For the text-containing cell, return its midpoint in (x, y) coordinate format. 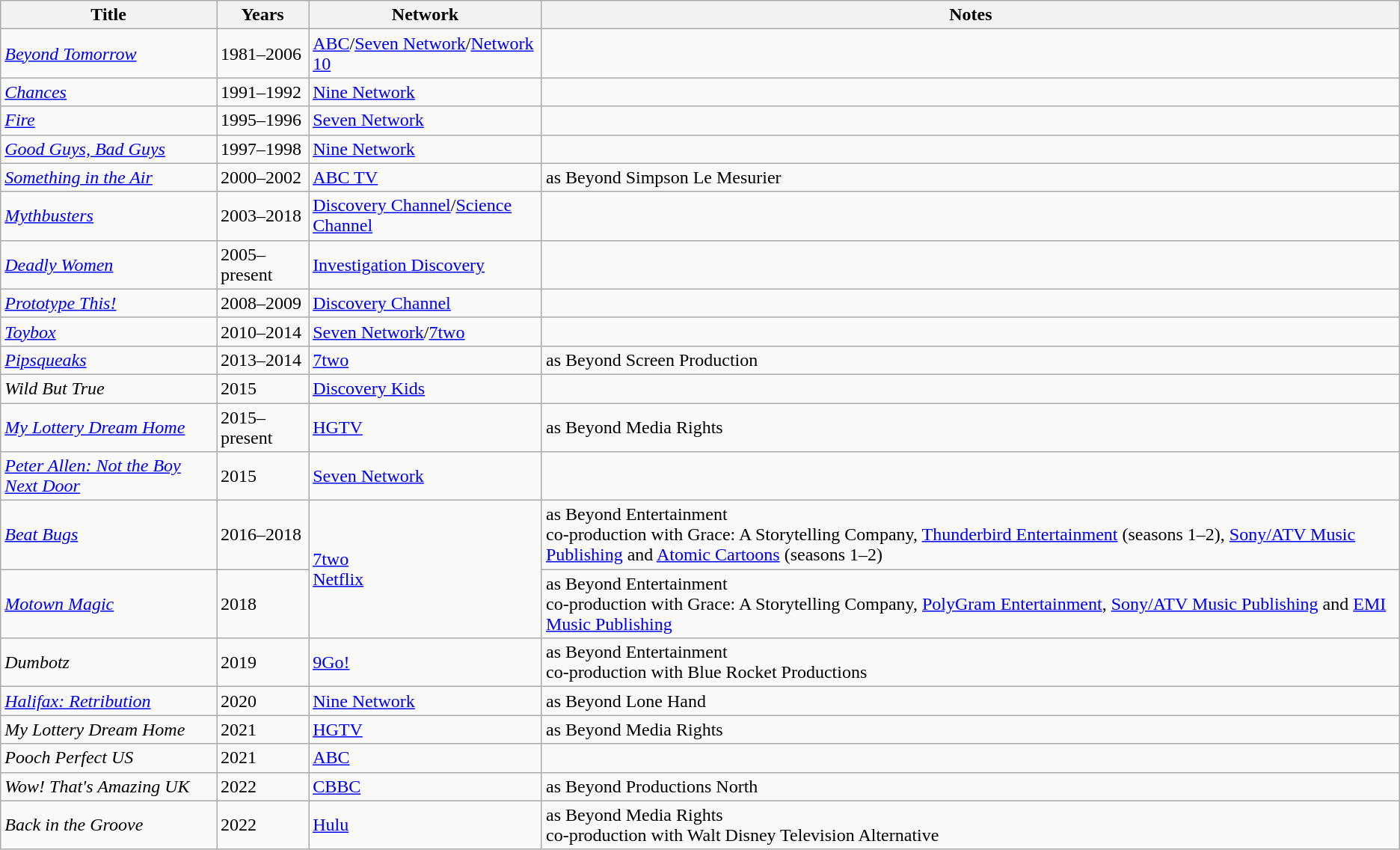
2003–2018 (263, 215)
Something in the Air (109, 177)
Halifax: Retribution (109, 701)
Notes (971, 15)
Pooch Perfect US (109, 758)
Dumbotz (109, 663)
Discovery Channel (426, 303)
Pipsqueaks (109, 360)
Peter Allen: Not the Boy Next Door (109, 476)
CBBC (426, 786)
as Beyond Screen Production (971, 360)
Motown Magic (109, 604)
Fire (109, 120)
ABC TV (426, 177)
Seven Network/7two (426, 331)
1981–2006 (263, 54)
2010–2014 (263, 331)
Good Guys, Bad Guys (109, 149)
Investigation Discovery (426, 265)
1995–1996 (263, 120)
as Beyond Productions North (971, 786)
1997–1998 (263, 149)
as Beyond Lone Hand (971, 701)
as Beyond Media Rightsco-production with Walt Disney Television Alternative (971, 825)
Back in the Groove (109, 825)
Years (263, 15)
Mythbusters (109, 215)
2018 (263, 604)
Wow! That's Amazing UK (109, 786)
1991–1992 (263, 92)
2008–2009 (263, 303)
Hulu (426, 825)
7two (426, 360)
Deadly Women (109, 265)
Prototype This! (109, 303)
Title (109, 15)
2020 (263, 701)
2005–present (263, 265)
Discovery Channel/Science Channel (426, 215)
as Beyond Entertainmentco-production with Grace: A Storytelling Company, PolyGram Entertainment, Sony/ATV Music Publishing and EMI Music Publishing (971, 604)
2015–present (263, 426)
9Go! (426, 663)
2000–2002 (263, 177)
Chances (109, 92)
ABC (426, 758)
2019 (263, 663)
Network (426, 15)
ABC/Seven Network/Network 10 (426, 54)
Toybox (109, 331)
Beyond Tomorrow (109, 54)
7twoNetflix (426, 569)
Beat Bugs (109, 535)
2013–2014 (263, 360)
2016–2018 (263, 535)
Wild But True (109, 388)
Discovery Kids (426, 388)
as Beyond Entertainmentco-production with Blue Rocket Productions (971, 663)
as Beyond Simpson Le Mesurier (971, 177)
